Capture the cell that displays the provided text and extract its [X, Y] central coordinate. 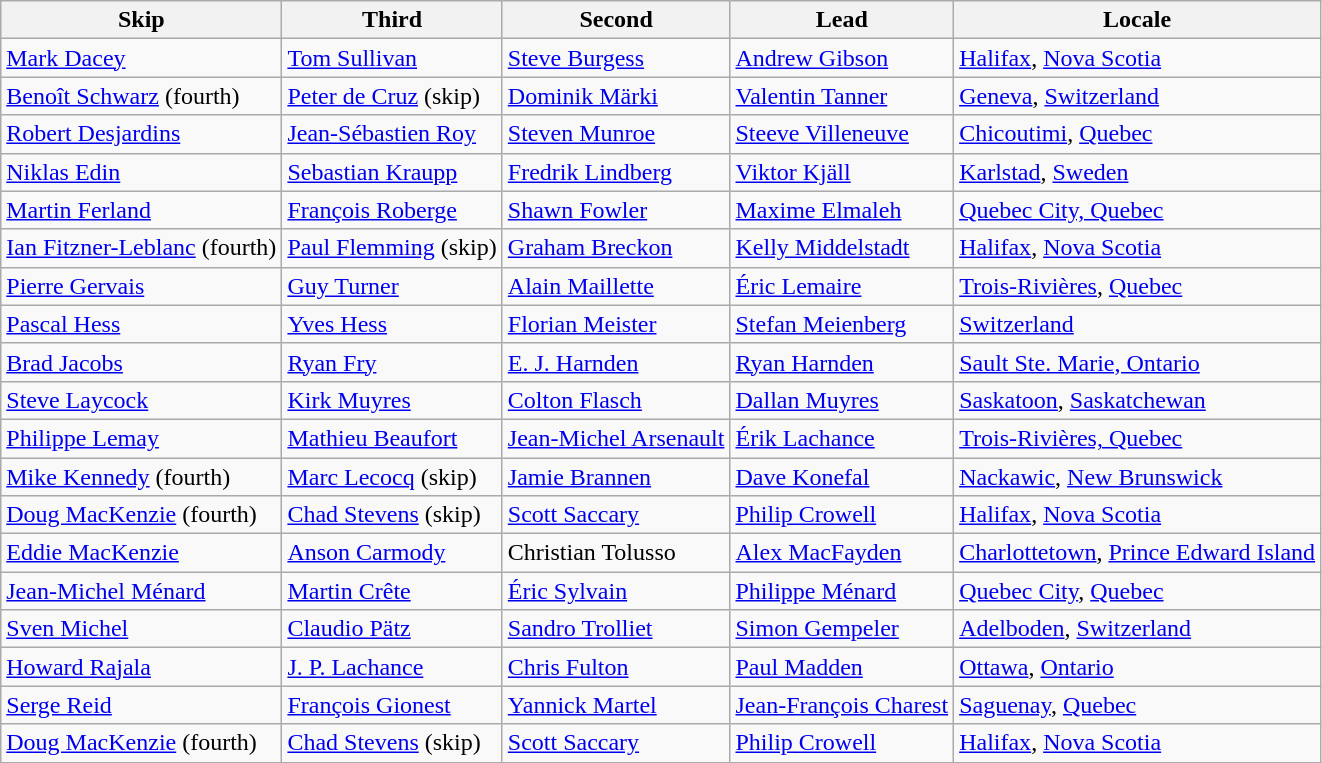
Geneva, Switzerland [1138, 96]
Shawn Fowler [616, 210]
Claudio Pätz [392, 629]
Locale [1138, 20]
Dallan Muyres [842, 400]
Colton Flasch [616, 400]
Érik Lachance [842, 438]
Maxime Elmaleh [842, 210]
Skip [142, 20]
Jamie Brannen [616, 477]
Second [616, 20]
Chicoutimi, Quebec [1138, 134]
Tom Sullivan [392, 58]
François Gionest [392, 705]
Mark Dacey [142, 58]
Philippe Lemay [142, 438]
Éric Sylvain [616, 591]
Paul Flemming (skip) [392, 248]
Charlottetown, Prince Edward Island [1138, 553]
Jean-Michel Ménard [142, 591]
François Roberge [392, 210]
Stefan Meienberg [842, 324]
Jean-Sébastien Roy [392, 134]
Adelboden, Switzerland [1138, 629]
Alain Maillette [616, 286]
E. J. Harnden [616, 362]
Eddie MacKenzie [142, 553]
Martin Ferland [142, 210]
Yves Hess [392, 324]
Steven Munroe [616, 134]
Howard Rajala [142, 667]
Jean-François Charest [842, 705]
Steeve Villeneuve [842, 134]
Ryan Harnden [842, 362]
Dave Konefal [842, 477]
Ryan Fry [392, 362]
J. P. Lachance [392, 667]
Saguenay, Quebec [1138, 705]
Nackawic, New Brunswick [1138, 477]
Yannick Martel [616, 705]
Saskatoon, Saskatchewan [1138, 400]
Graham Breckon [616, 248]
Kirk Muyres [392, 400]
Martin Crête [392, 591]
Peter de Cruz (skip) [392, 96]
Sven Michel [142, 629]
Jean-Michel Arsenault [616, 438]
Marc Lecocq (skip) [392, 477]
Fredrik Lindberg [616, 172]
Ian Fitzner-Leblanc (fourth) [142, 248]
Florian Meister [616, 324]
Simon Gempeler [842, 629]
Serge Reid [142, 705]
Niklas Edin [142, 172]
Chris Fulton [616, 667]
Éric Lemaire [842, 286]
Pascal Hess [142, 324]
Kelly Middelstadt [842, 248]
Sault Ste. Marie, Ontario [1138, 362]
Switzerland [1138, 324]
Karlstad, Sweden [1138, 172]
Sandro Trolliet [616, 629]
Steve Burgess [616, 58]
Guy Turner [392, 286]
Alex MacFayden [842, 553]
Mathieu Beaufort [392, 438]
Dominik Märki [616, 96]
Christian Tolusso [616, 553]
Lead [842, 20]
Steve Laycock [142, 400]
Brad Jacobs [142, 362]
Mike Kennedy (fourth) [142, 477]
Pierre Gervais [142, 286]
Paul Madden [842, 667]
Andrew Gibson [842, 58]
Robert Desjardins [142, 134]
Philippe Ménard [842, 591]
Valentin Tanner [842, 96]
Third [392, 20]
Anson Carmody [392, 553]
Ottawa, Ontario [1138, 667]
Sebastian Kraupp [392, 172]
Viktor Kjäll [842, 172]
Benoît Schwarz (fourth) [142, 96]
